Find where the given text appears and provide that cell's center as (X, Y) coordinate. 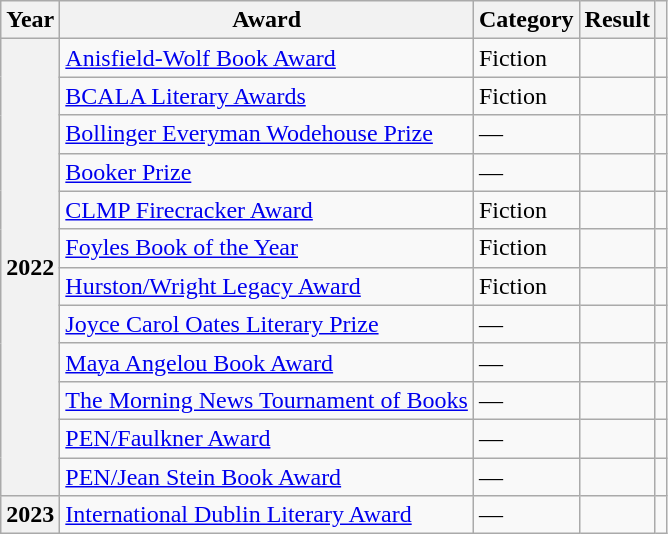
Booker Prize (267, 172)
PEN/Faulkner Award (267, 438)
CLMP Firecracker Award (267, 210)
Maya Angelou Book Award (267, 362)
Award (267, 20)
BCALA Literary Awards (267, 96)
Joyce Carol Oates Literary Prize (267, 324)
Result (617, 20)
2022 (30, 268)
Bollinger Everyman Wodehouse Prize (267, 134)
PEN/Jean Stein Book Award (267, 477)
Hurston/Wright Legacy Award (267, 286)
International Dublin Literary Award (267, 515)
Foyles Book of the Year (267, 248)
2023 (30, 515)
Year (30, 20)
Category (526, 20)
Anisfield-Wolf Book Award (267, 58)
The Morning News Tournament of Books (267, 400)
